Locate the cell with the specified text and output its (x, y) center coordinate. 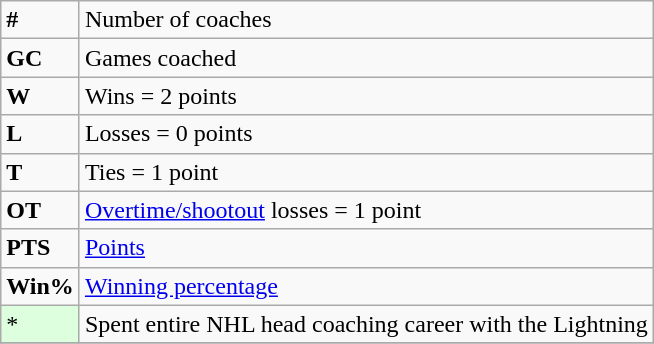
Spent entire NHL head coaching career with the Lightning (366, 324)
PTS (40, 248)
Overtime/shootout losses = 1 point (366, 210)
L (40, 134)
Wins = 2 points (366, 96)
* (40, 324)
Winning percentage (366, 286)
Win% (40, 286)
Points (366, 248)
Losses = 0 points (366, 134)
W (40, 96)
T (40, 172)
OT (40, 210)
Games coached (366, 58)
# (40, 20)
Ties = 1 point (366, 172)
Number of coaches (366, 20)
GC (40, 58)
